Return [x, y] of the center of cell containing provided text 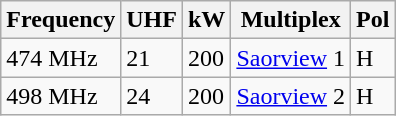
Multiplex [291, 20]
Saorview 2 [291, 96]
498 MHz [61, 96]
Saorview 1 [291, 58]
24 [152, 96]
Frequency [61, 20]
21 [152, 58]
kW [206, 20]
UHF [152, 20]
Pol [373, 20]
474 MHz [61, 58]
